Capture the cell that displays the provided text and extract its (X, Y) central coordinate. 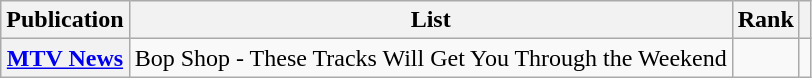
MTV News (65, 58)
Publication (65, 20)
List (430, 20)
Rank (766, 20)
Bop Shop - These Tracks Will Get You Through the Weekend (430, 58)
